Pinpoint the cell where the given text exists, returning its [x, y] midpoint coordinate. 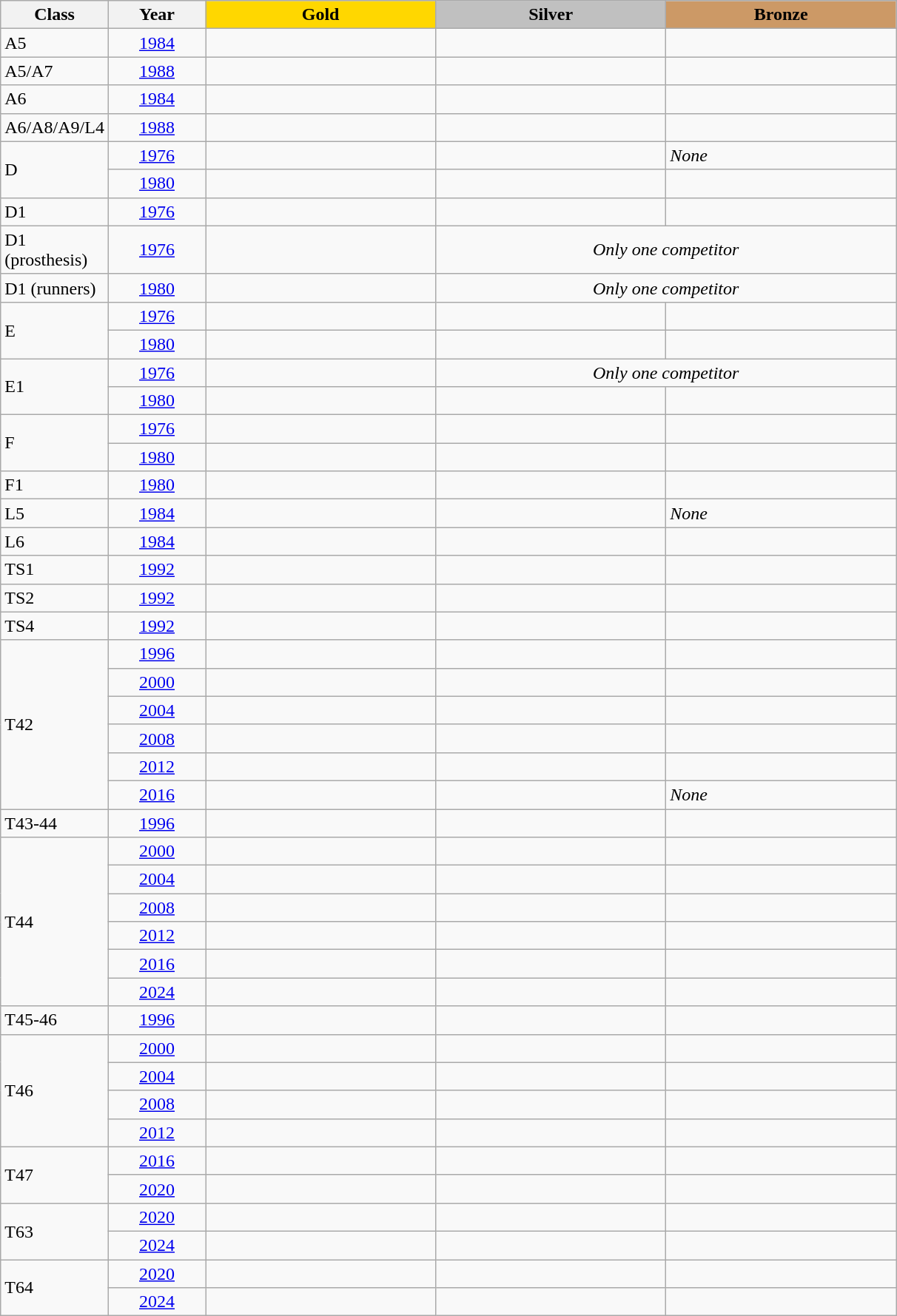
TS1 [55, 570]
T43-44 [55, 823]
Year [157, 15]
L5 [55, 513]
Bronze [782, 15]
F [55, 443]
Silver [551, 15]
D1 (prosthesis) [55, 250]
A6 [55, 99]
E1 [55, 386]
D [55, 169]
D1 [55, 212]
T44 [55, 922]
L6 [55, 541]
TS2 [55, 598]
T63 [55, 1231]
D1 (runners) [55, 288]
F1 [55, 485]
A6/A8/A9/L4 [55, 127]
T42 [55, 724]
A5/A7 [55, 71]
T64 [55, 1287]
Class [55, 15]
TS4 [55, 626]
E [55, 330]
Gold [321, 15]
A5 [55, 43]
T47 [55, 1175]
T45-46 [55, 1020]
T46 [55, 1090]
